Provide the (x, y) coordinate of the cell's center where the given text is located.  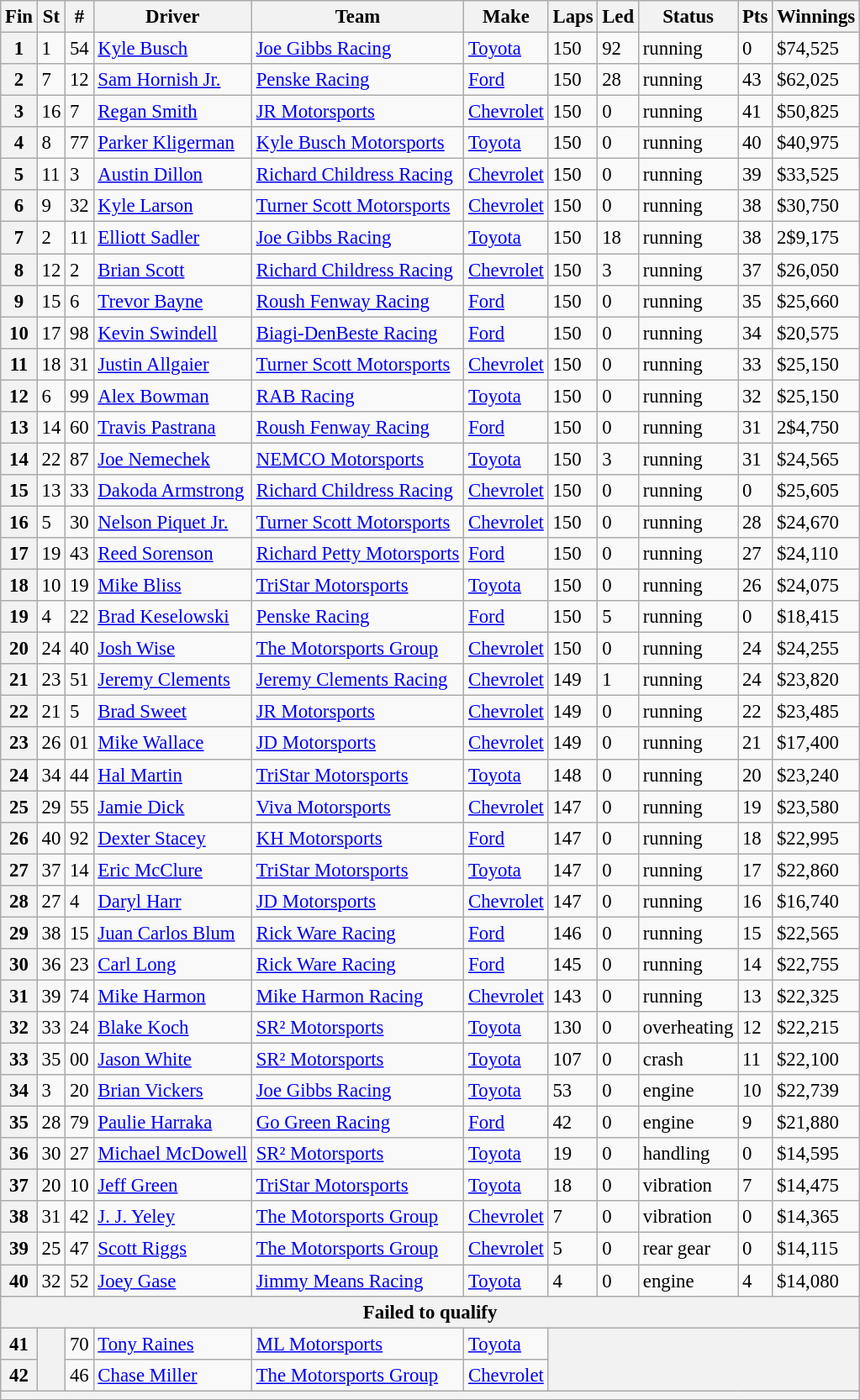
# (79, 17)
Joey Gase (172, 1281)
Mike Harmon (172, 996)
$22,739 (816, 1091)
98 (79, 333)
99 (79, 396)
$14,080 (816, 1281)
46 (79, 1375)
ML Motorsports (357, 1344)
$23,240 (816, 775)
Carl Long (172, 965)
Dakoda Armstrong (172, 491)
Nelson Piquet Jr. (172, 522)
$22,215 (816, 1028)
Juan Carlos Blum (172, 933)
$22,325 (816, 996)
54 (79, 49)
Make (506, 17)
overheating (688, 1028)
146 (573, 933)
Jimmy Means Racing (357, 1281)
Viva Motorsports (357, 807)
Brad Sweet (172, 712)
Jeremy Clements (172, 680)
2$9,175 (816, 238)
$22,860 (816, 870)
Justin Allgaier (172, 364)
Status (688, 17)
handling (688, 1154)
Paulie Harraka (172, 1123)
Jason White (172, 1060)
$30,750 (816, 206)
$74,525 (816, 49)
St (50, 17)
Parker Kligerman (172, 143)
$24,110 (816, 554)
$25,660 (816, 301)
$22,565 (816, 933)
Blake Koch (172, 1028)
87 (79, 459)
51 (79, 680)
Kyle Busch Motorsports (357, 143)
$22,995 (816, 838)
$23,485 (816, 712)
Dexter Stacey (172, 838)
Daryl Harr (172, 902)
Failed to qualify (430, 1312)
$22,100 (816, 1060)
Driver (172, 17)
Kyle Larson (172, 206)
00 (79, 1060)
Mike Bliss (172, 586)
Hal Martin (172, 775)
$14,475 (816, 1186)
Reed Sorenson (172, 554)
$40,975 (816, 143)
Team (357, 17)
60 (79, 428)
$20,575 (816, 333)
Mike Harmon Racing (357, 996)
Mike Wallace (172, 744)
Richard Petty Motorsports (357, 554)
$25,605 (816, 491)
$14,595 (816, 1154)
79 (79, 1123)
$17,400 (816, 744)
2$4,750 (816, 428)
Austin Dillon (172, 175)
107 (573, 1060)
Eric McClure (172, 870)
Jamie Dick (172, 807)
$50,825 (816, 112)
Regan Smith (172, 112)
$24,565 (816, 459)
145 (573, 965)
crash (688, 1060)
44 (79, 775)
Pts (755, 17)
Kevin Swindell (172, 333)
Josh Wise (172, 649)
RAB Racing (357, 396)
53 (573, 1091)
Trevor Bayne (172, 301)
Travis Pastrana (172, 428)
$24,075 (816, 586)
Kyle Busch (172, 49)
Jeremy Clements Racing (357, 680)
Biagi-DenBeste Racing (357, 333)
70 (79, 1344)
$62,025 (816, 80)
Jeff Green (172, 1186)
Joe Nemechek (172, 459)
$22,755 (816, 965)
KH Motorsports (357, 838)
148 (573, 775)
Brian Vickers (172, 1091)
Chase Miller (172, 1375)
$23,580 (816, 807)
$33,525 (816, 175)
rear gear (688, 1249)
Alex Bowman (172, 396)
01 (79, 744)
74 (79, 996)
52 (79, 1281)
Led (619, 17)
Fin (19, 17)
Elliott Sadler (172, 238)
Tony Raines (172, 1344)
$14,115 (816, 1249)
Winnings (816, 17)
55 (79, 807)
77 (79, 143)
$18,415 (816, 617)
Laps (573, 17)
Brian Scott (172, 270)
$24,255 (816, 649)
Scott Riggs (172, 1249)
J. J. Yeley (172, 1218)
Go Green Racing (357, 1123)
143 (573, 996)
$26,050 (816, 270)
Michael McDowell (172, 1154)
47 (79, 1249)
$23,820 (816, 680)
130 (573, 1028)
NEMCO Motorsports (357, 459)
$14,365 (816, 1218)
$24,670 (816, 522)
Sam Hornish Jr. (172, 80)
$21,880 (816, 1123)
Brad Keselowski (172, 617)
$16,740 (816, 902)
